Search for the cell housing the specified text and yield its [X, Y] center coordinate. 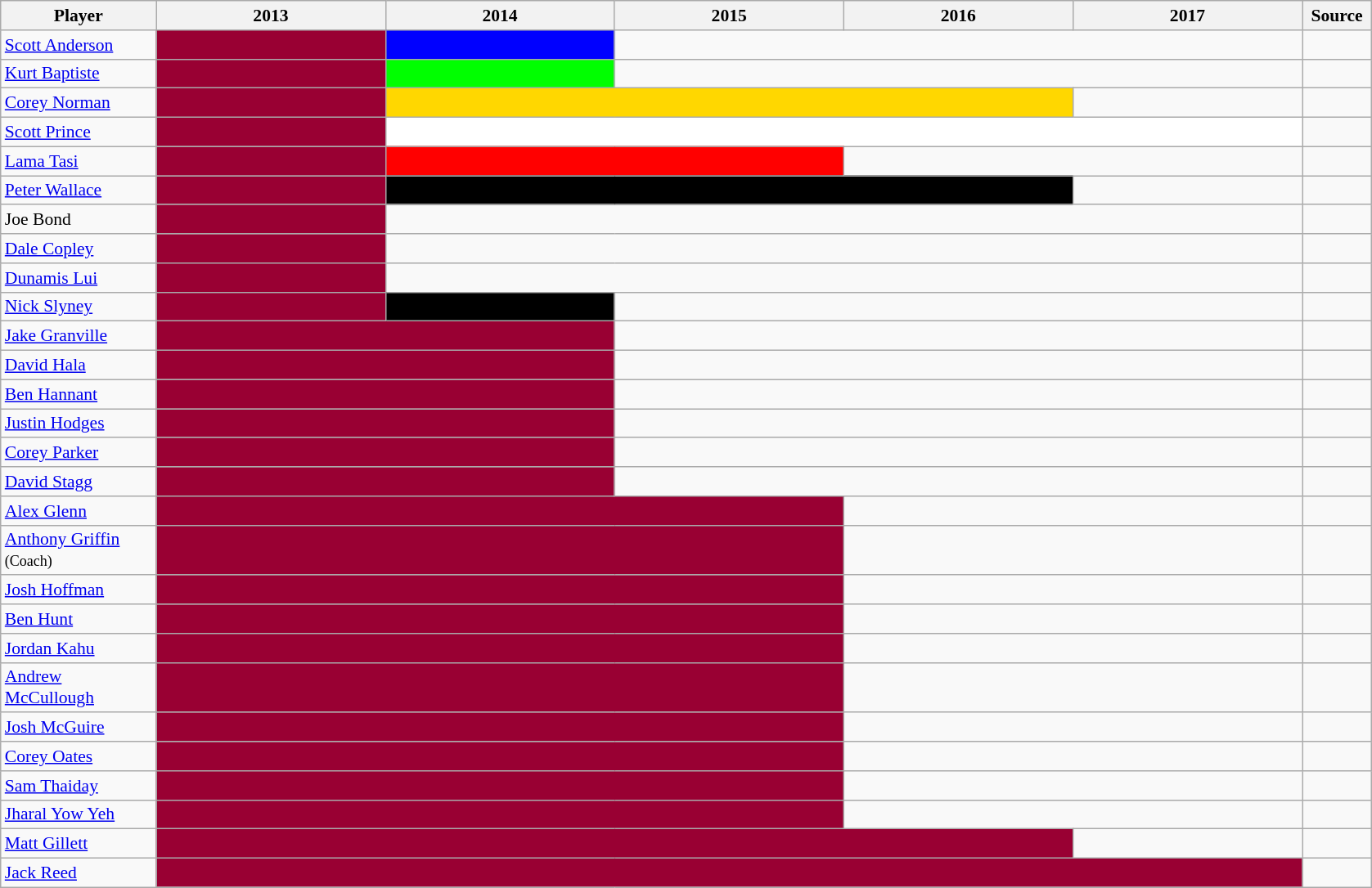
Sam Thaiday [79, 786]
Corey Oates [79, 756]
2013 [271, 16]
Joe Bond [79, 220]
2017 [1187, 16]
Anthony Griffin (Coach) [79, 549]
Lama Tasi [79, 161]
Jack Reed [79, 873]
Justin Hodges [79, 424]
Jharal Yow Yeh [79, 814]
Dunamis Lui [79, 278]
Jake Granville [79, 336]
Kurt Baptiste [79, 74]
Alex Glenn [79, 511]
Josh McGuire [79, 728]
Scott Anderson [79, 45]
2014 [500, 16]
Player [79, 16]
Ben Hunt [79, 619]
Nick Slyney [79, 307]
Josh Hoffman [79, 590]
Jordan Kahu [79, 648]
Ben Hannant [79, 394]
Source [1337, 16]
Peter Wallace [79, 191]
2015 [729, 16]
Matt Gillett [79, 844]
Scott Prince [79, 132]
Andrew McCullough [79, 687]
Dale Copley [79, 249]
2016 [958, 16]
David Stagg [79, 482]
David Hala [79, 366]
Corey Parker [79, 453]
Corey Norman [79, 103]
